Pinpoint the cell where the given text exists, returning its [x, y] midpoint coordinate. 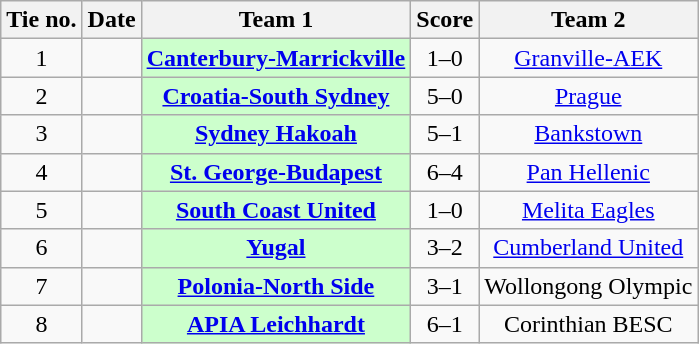
Corinthian BESC [588, 324]
6 [42, 248]
Melita Eagles [588, 210]
Bankstown [588, 134]
Prague [588, 96]
6–4 [445, 172]
7 [42, 286]
5 [42, 210]
Team 1 [276, 20]
3 [42, 134]
5–1 [445, 134]
Canterbury-Marrickville [276, 58]
Polonia-North Side [276, 286]
2 [42, 96]
3–1 [445, 286]
3–2 [445, 248]
Cumberland United [588, 248]
Sydney Hakoah [276, 134]
Score [445, 20]
4 [42, 172]
Tie no. [42, 20]
APIA Leichhardt [276, 324]
8 [42, 324]
South Coast United [276, 210]
1 [42, 58]
Croatia-South Sydney [276, 96]
Granville-AEK [588, 58]
5–0 [445, 96]
6–1 [445, 324]
Wollongong Olympic [588, 286]
Team 2 [588, 20]
Yugal [276, 248]
Date [112, 20]
St. George-Budapest [276, 172]
Pan Hellenic [588, 172]
